Pinpoint the cell where the given text exists, returning its (x, y) midpoint coordinate. 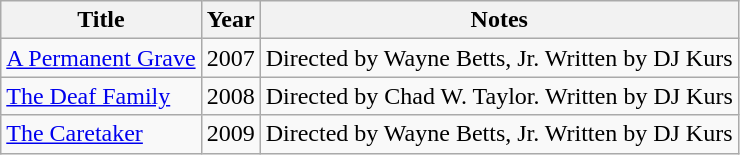
The Caretaker (101, 134)
Year (230, 20)
2008 (230, 96)
Notes (499, 20)
Title (101, 20)
A Permanent Grave (101, 58)
2007 (230, 58)
2009 (230, 134)
Directed by Chad W. Taylor. Written by DJ Kurs (499, 96)
The Deaf Family (101, 96)
